For the text-containing cell, return its midpoint in (x, y) coordinate format. 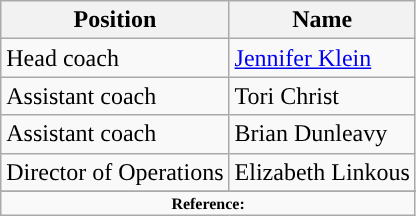
Director of Operations (115, 172)
Jennifer Klein (322, 58)
Reference: (208, 203)
Elizabeth Linkous (322, 172)
Name (322, 20)
Position (115, 20)
Head coach (115, 58)
Brian Dunleavy (322, 134)
Tori Christ (322, 96)
